Search for the cell housing the specified text and yield its [X, Y] center coordinate. 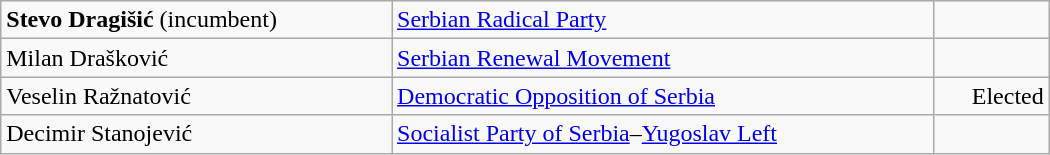
Decimir Stanojević [196, 134]
Milan Drašković [196, 58]
Elected [992, 96]
Veselin Ražnatović [196, 96]
Socialist Party of Serbia–Yugoslav Left [664, 134]
Serbian Renewal Movement [664, 58]
Stevo Dragišić (incumbent) [196, 20]
Serbian Radical Party [664, 20]
Democratic Opposition of Serbia [664, 96]
